Search for the cell housing the specified text and yield its (x, y) center coordinate. 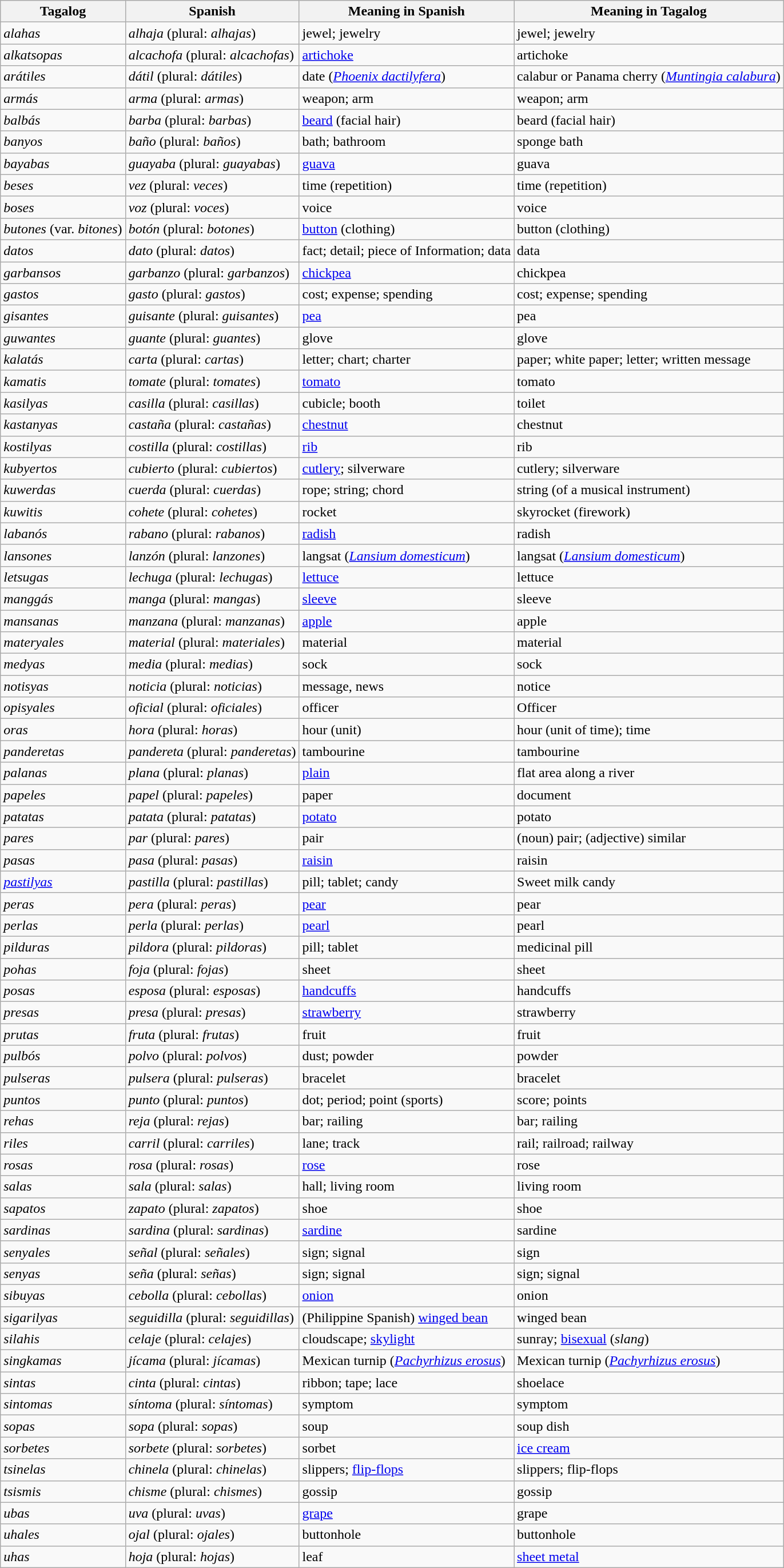
señal (plural: señales) (212, 1252)
sheet metal (649, 1557)
lechuga (plural: lechugas) (212, 577)
manggás (63, 599)
kuwitis (63, 512)
notisyas (63, 686)
pair (407, 838)
alahas (63, 33)
fruta (plural: frutas) (212, 1034)
silahis (63, 1339)
senyas (63, 1273)
posas (63, 991)
pasas (63, 860)
butones (var. bitones) (63, 229)
pilduras (63, 947)
boses (63, 207)
hora (plural: horas) (212, 730)
paper; white paper; letter; written message (649, 360)
gasto (plural: gastos) (212, 295)
sala (plural: salas) (212, 1187)
palanas (63, 773)
pares (63, 838)
letsugas (63, 577)
gisantes (63, 316)
pandereta (plural: panderetas) (212, 751)
rosa (plural: rosas) (212, 1165)
vez (plural: veces) (212, 185)
lanzón (plural: lanzones) (212, 555)
calabur or Panama cherry (Muntingia calabura) (649, 77)
(Philippine Spanish) winged bean (407, 1317)
notice (649, 686)
tsinelas (63, 1470)
flat area along a river (649, 773)
winged bean (649, 1317)
ojal (plural: ojales) (212, 1535)
peras (63, 904)
sintas (63, 1383)
pulseras (63, 1078)
punto (plural: puntos) (212, 1100)
pulsera (plural: pulseras) (212, 1078)
oras (63, 730)
pastilla (plural: pastillas) (212, 882)
sorbetes (63, 1448)
cloudscape; skylight (407, 1339)
cinta (plural: cintas) (212, 1383)
uhales (63, 1535)
medicinal pill (649, 947)
leaf (407, 1557)
date (Phoenix dactilyfera) (407, 77)
garbanzo (plural: garbanzos) (212, 273)
senyales (63, 1252)
dot; period; point (sports) (407, 1100)
pera (plural: peras) (212, 904)
alkatsopas (63, 55)
dust; powder (407, 1056)
pildora (plural: pildoras) (212, 947)
tomate (plural: tomates) (212, 381)
mansanas (63, 620)
pill; tablet (407, 947)
Meaning in Spanish (407, 11)
uhas (63, 1557)
ribbon; tape; lace (407, 1383)
document (649, 795)
prutas (63, 1034)
kuwerdas (63, 490)
perlas (63, 925)
pill; tablet; candy (407, 882)
foja (plural: fojas) (212, 969)
sorbete (plural: sorbetes) (212, 1448)
casilla (plural: casillas) (212, 403)
zapato (plural: zapatos) (212, 1208)
message, news (407, 686)
powder (649, 1056)
sibuyas (63, 1295)
panderetas (63, 751)
pastilyas (63, 882)
kastanyas (63, 425)
lansones (63, 555)
kasilyas (63, 403)
dato (plural: datos) (212, 250)
plain (407, 773)
kalatás (63, 360)
rabano (plural: rabanos) (212, 534)
cubierto (plural: cubiertos) (212, 468)
jícama (plural: jícamas) (212, 1361)
alhaja (plural: alhajas) (212, 33)
singkamas (63, 1361)
garbansos (63, 273)
salas (63, 1187)
lane; track (407, 1143)
kostilyas (63, 447)
banyos (63, 142)
sopa (plural: sopas) (212, 1426)
labanós (63, 534)
manga (plural: mangas) (212, 599)
dátil (plural: dátiles) (212, 77)
botón (plural: botones) (212, 229)
kubyertos (63, 468)
papel (plural: papeles) (212, 795)
uva (plural: uvas) (212, 1513)
guante (plural: guantes) (212, 338)
castaña (plural: castañas) (212, 425)
guwantes (63, 338)
sigarilyas (63, 1317)
noticia (plural: noticias) (212, 686)
soup (407, 1426)
kamatis (63, 381)
paper (407, 795)
esposa (plural: esposas) (212, 991)
presas (63, 1013)
arátiles (63, 77)
carril (plural: carriles) (212, 1143)
manzana (plural: manzanas) (212, 620)
datos (63, 250)
ubas (63, 1513)
soup dish (649, 1426)
medyas (63, 664)
baño (plural: baños) (212, 142)
hour (unit of time); time (649, 730)
rail; railroad; railway (649, 1143)
rocket (407, 512)
opisyales (63, 708)
sardinas (63, 1230)
cubicle; booth (407, 403)
sorbet (407, 1448)
papeles (63, 795)
armás (63, 98)
reja (plural: rejas) (212, 1121)
data (649, 250)
perla (plural: perlas) (212, 925)
síntoma (plural: síntomas) (212, 1404)
alcachofa (plural: alcachofas) (212, 55)
hall; living room (407, 1187)
carta (plural: cartas) (212, 360)
sopas (63, 1426)
(noun) pair; (adjective) similar (649, 838)
toilet (649, 403)
bayabas (63, 164)
celaje (plural: celajes) (212, 1339)
tsismis (63, 1491)
costilla (plural: costillas) (212, 447)
letter; chart; charter (407, 360)
materyales (63, 643)
sign (649, 1252)
ice cream (649, 1448)
cebolla (plural: cebollas) (212, 1295)
Tagalog (63, 11)
pasa (plural: pasas) (212, 860)
cohete (plural: cohetes) (212, 512)
chisme (plural: chismes) (212, 1491)
sapatos (63, 1208)
seguidilla (plural: seguidillas) (212, 1317)
score; points (649, 1100)
oficial (plural: oficiales) (212, 708)
patata (plural: patatas) (212, 817)
voz (plural: voces) (212, 207)
presa (plural: presas) (212, 1013)
puntos (63, 1100)
shoelace (649, 1383)
fact; detail; piece of Information; data (407, 250)
riles (63, 1143)
rosas (63, 1165)
guisante (plural: guisantes) (212, 316)
Sweet milk candy (649, 882)
arma (plural: armas) (212, 98)
officer (407, 708)
chinela (plural: chinelas) (212, 1470)
material (plural: materiales) (212, 643)
guayaba (plural: guayabas) (212, 164)
skyrocket (firework) (649, 512)
plana (plural: planas) (212, 773)
hour (unit) (407, 730)
rehas (63, 1121)
sponge bath (649, 142)
pohas (63, 969)
pulbós (63, 1056)
Officer (649, 708)
sunray; bisexual (slang) (649, 1339)
sardina (plural: sardinas) (212, 1230)
barba (plural: barbas) (212, 120)
cuerda (plural: cuerdas) (212, 490)
bath; bathroom (407, 142)
hoja (plural: hojas) (212, 1557)
Meaning in Tagalog (649, 11)
gastos (63, 295)
rope; string; chord (407, 490)
living room (649, 1187)
patatas (63, 817)
string (of a musical instrument) (649, 490)
polvo (plural: polvos) (212, 1056)
sintomas (63, 1404)
seña (plural: señas) (212, 1273)
balbás (63, 120)
par (plural: pares) (212, 838)
media (plural: medias) (212, 664)
Spanish (212, 11)
beses (63, 185)
